Identify which cell holds the provided text, then report its [x, y] central coordinate. 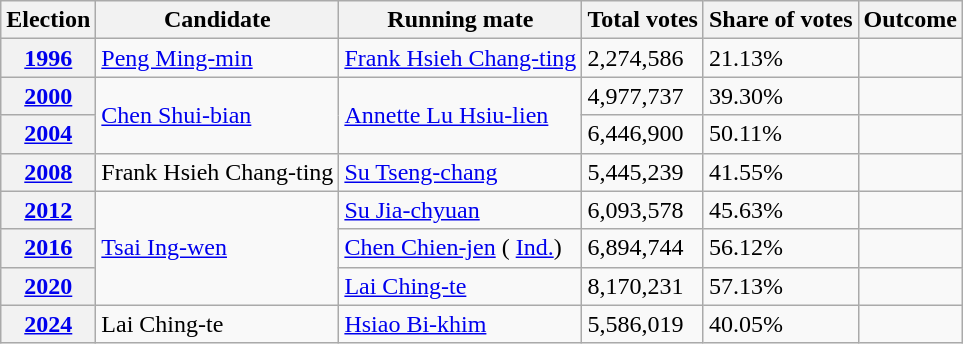
Outcome [910, 20]
Tsai Ing-wen [218, 248]
Election [48, 20]
2,274,586 [643, 58]
2008 [48, 172]
41.55% [780, 172]
Su Jia-chyuan [460, 210]
39.30% [780, 96]
Peng Ming-min [218, 58]
Candidate [218, 20]
2004 [48, 134]
Lai Ching-te [218, 324]
5,445,239 [643, 172]
2016 [48, 248]
2012 [48, 210]
Hsiao Bi-khim [460, 324]
5,586,019 [643, 324]
50.11% [780, 134]
2000 [48, 96]
2024 [48, 324]
Su Tseng-chang [460, 172]
57.13% [780, 286]
2020 [48, 286]
Chen Shui-bian [218, 115]
Running mate [460, 20]
Annette Lu Hsiu-lien [460, 115]
6,446,900 [643, 134]
21.13% [780, 58]
4,977,737 [643, 96]
6,894,744 [643, 248]
Lai Ching‑te [460, 286]
1996 [48, 58]
8,170,231 [643, 286]
Total votes [643, 20]
40.05% [780, 324]
56.12% [780, 248]
Chen Chien-jen ( Ind.) [460, 248]
Share of votes [780, 20]
45.63% [780, 210]
6,093,578 [643, 210]
